Determine the [x, y] coordinate at the center of the cell enclosing the given text.  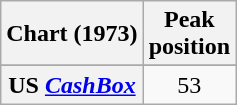
Peakposition [189, 34]
Chart (1973) [72, 34]
US CashBox [72, 85]
53 [189, 85]
